Find where the given text appears and provide that cell's center as [x, y] coordinate. 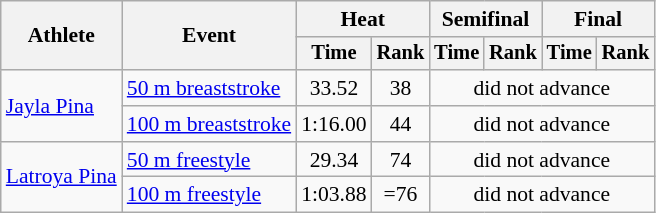
100 m freestyle [209, 195]
100 m breaststroke [209, 124]
33.52 [334, 88]
50 m breaststroke [209, 88]
29.34 [334, 160]
38 [401, 88]
Semifinal [485, 19]
Athlete [62, 36]
=76 [401, 195]
1:16.00 [334, 124]
74 [401, 160]
44 [401, 124]
Event [209, 36]
Jayla Pina [62, 106]
1:03.88 [334, 195]
Latroya Pina [62, 178]
50 m freestyle [209, 160]
Final [598, 19]
Heat [362, 19]
